Search for the cell housing the specified text and yield its (X, Y) center coordinate. 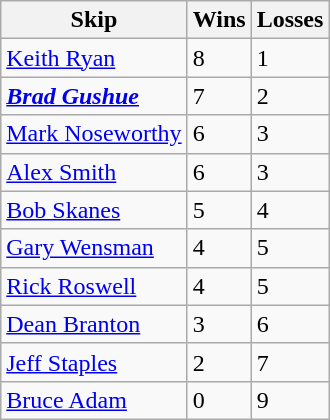
9 (290, 400)
Skip (94, 20)
Rick Roswell (94, 286)
Bruce Adam (94, 400)
Brad Gushue (94, 96)
Jeff Staples (94, 362)
Mark Noseworthy (94, 134)
Gary Wensman (94, 248)
Alex Smith (94, 172)
Wins (219, 20)
Bob Skanes (94, 210)
1 (290, 58)
Losses (290, 20)
0 (219, 400)
Dean Branton (94, 324)
Keith Ryan (94, 58)
8 (219, 58)
